Detect which cell encompasses the target text, then output its [x, y] center coordinate. 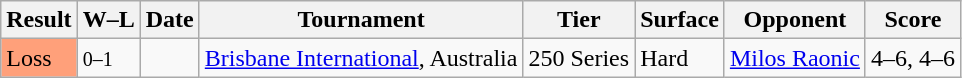
Tournament [361, 20]
4–6, 4–6 [912, 58]
Score [912, 20]
Loss [39, 58]
Brisbane International, Australia [361, 58]
0–1 [108, 58]
Milos Raonic [794, 58]
Tier [579, 20]
Opponent [794, 20]
Result [39, 20]
W–L [108, 20]
Date [170, 20]
Hard [680, 58]
250 Series [579, 58]
Surface [680, 20]
